From the cell containing the given text, extract its center point as (x, y) coordinate. 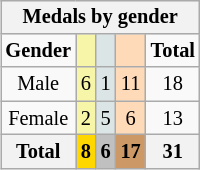
31 (173, 152)
8 (86, 152)
11 (131, 84)
17 (131, 152)
1 (106, 84)
13 (173, 118)
Female (38, 118)
5 (106, 118)
18 (173, 84)
Medals by gender (100, 17)
2 (86, 118)
Male (38, 84)
Gender (38, 51)
